Determine the [X, Y] coordinate at the center of the cell enclosing the given text.  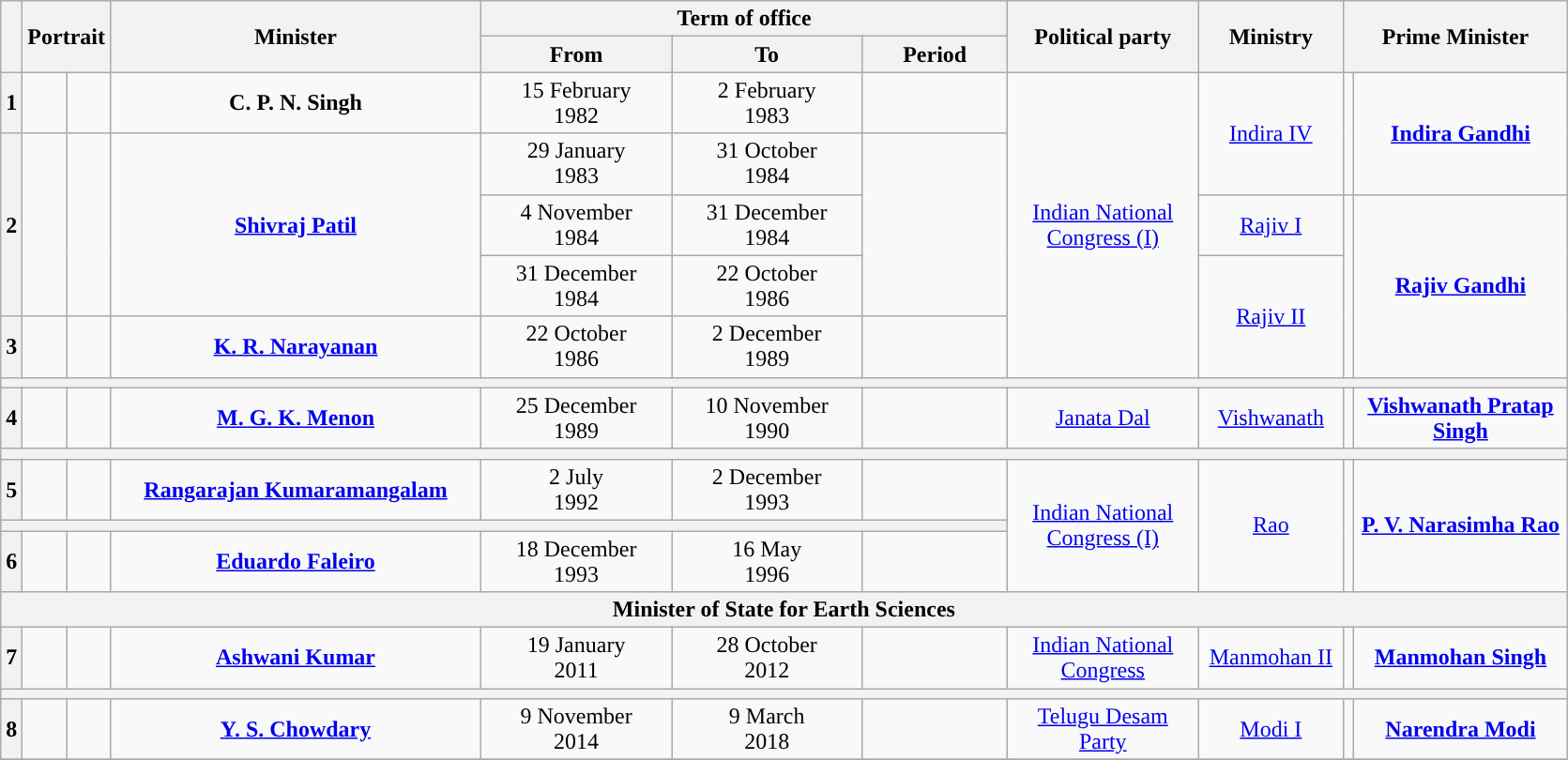
Vishwanath [1271, 418]
16 May1996 [768, 561]
5 [11, 490]
Modi I [1271, 730]
Ashwani Kumar [295, 659]
Prime Minister [1455, 37]
Period [935, 54]
K. R. Narayanan [295, 347]
28 October2012 [768, 659]
15 February1982 [576, 103]
Y. S. Chowdary [295, 730]
19 January2011 [576, 659]
4 November1984 [576, 225]
31 October1984 [768, 163]
Rangarajan Kumaramangalam [295, 490]
Ministry [1271, 37]
Political party [1104, 37]
29 January1983 [576, 163]
From [576, 54]
Minister [295, 37]
18 December1993 [576, 561]
9 March2018 [768, 730]
2 [11, 225]
Minister of State for Earth Sciences [784, 610]
25 December1989 [576, 418]
Term of office [745, 19]
Narendra Modi [1460, 730]
M. G. K. Menon [295, 418]
Rajiv I [1271, 225]
Vishwanath Pratap Singh [1460, 418]
8 [11, 730]
7 [11, 659]
Janata Dal [1104, 418]
P. V. Narasimha Rao [1460, 525]
3 [11, 347]
Portrait [67, 37]
Telugu Desam Party [1104, 730]
C. P. N. Singh [295, 103]
Indian National Congress [1104, 659]
Eduardo Faleiro [295, 561]
9 November2014 [576, 730]
Rajiv Gandhi [1460, 285]
2 December1989 [768, 347]
4 [11, 418]
Indira Gandhi [1460, 133]
Rajiv II [1271, 316]
Manmohan II [1271, 659]
2 February1983 [768, 103]
Shivraj Patil [295, 225]
2 July1992 [576, 490]
1 [11, 103]
Indira IV [1271, 133]
Manmohan Singh [1460, 659]
To [768, 54]
6 [11, 561]
2 December1993 [768, 490]
Rao [1271, 525]
10 November1990 [768, 418]
